Capture the cell that displays the provided text and extract its (X, Y) central coordinate. 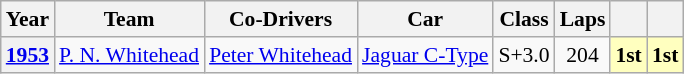
Jaguar C-Type (425, 55)
1953 (28, 55)
S+3.0 (524, 55)
Year (28, 19)
Car (425, 19)
Class (524, 19)
Laps (583, 19)
Team (129, 19)
Co-Drivers (280, 19)
Peter Whitehead (280, 55)
204 (583, 55)
P. N. Whitehead (129, 55)
